From the cell containing the given text, extract its center point as (x, y) coordinate. 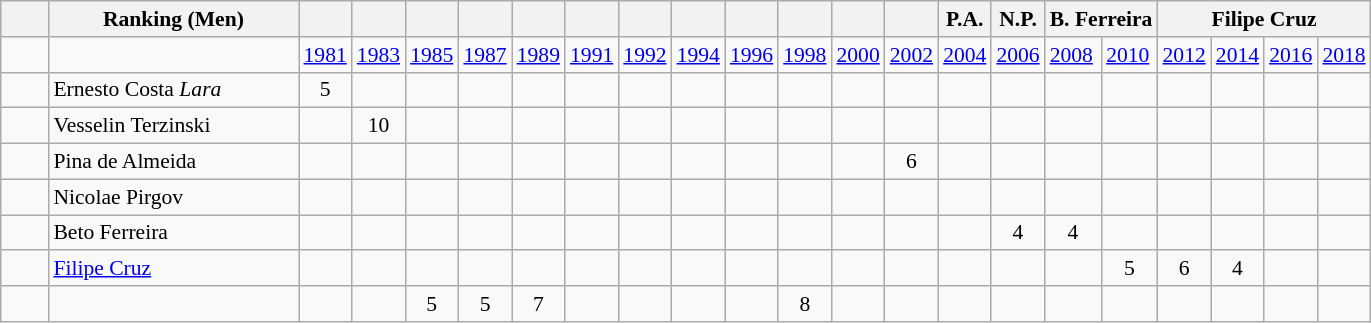
2008 (1073, 55)
2004 (964, 55)
1991 (592, 55)
Ernesto Costa Lara (173, 90)
1985 (432, 55)
1981 (324, 55)
Beto Ferreira (173, 233)
2002 (912, 55)
2018 (1344, 55)
2016 (1290, 55)
P.A. (964, 19)
Pina de Almeida (173, 162)
1987 (484, 55)
1998 (804, 55)
1992 (644, 55)
1989 (538, 55)
10 (378, 126)
2014 (1238, 55)
1983 (378, 55)
7 (538, 304)
1994 (698, 55)
Nicolae Pirgov (173, 197)
Ranking (Men) (173, 19)
1996 (752, 55)
Vesselin Terzinski (173, 126)
2010 (1129, 55)
8 (804, 304)
2012 (1184, 55)
2006 (1018, 55)
B. Ferreira (1102, 19)
2000 (858, 55)
N.P. (1018, 19)
